For the text-containing cell, return its midpoint in (x, y) coordinate format. 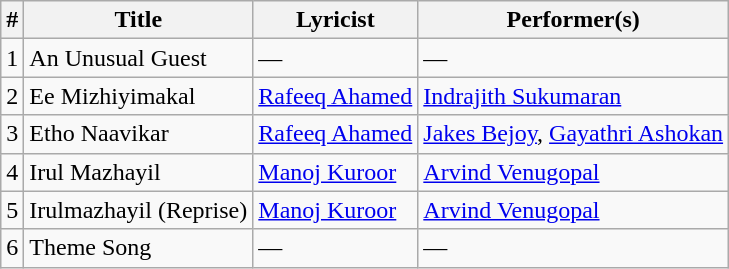
3 (12, 134)
Ee Mizhiyimakal (138, 96)
Lyricist (336, 20)
Irulmazhayil (Reprise) (138, 210)
Etho Naavikar (138, 134)
4 (12, 172)
Performer(s) (574, 20)
6 (12, 248)
1 (12, 58)
Title (138, 20)
Theme Song (138, 248)
Indrajith Sukumaran (574, 96)
# (12, 20)
5 (12, 210)
2 (12, 96)
Jakes Bejoy, Gayathri Ashokan (574, 134)
An Unusual Guest (138, 58)
Irul Mazhayil (138, 172)
